Locate the cell with the specified text and output its [X, Y] center coordinate. 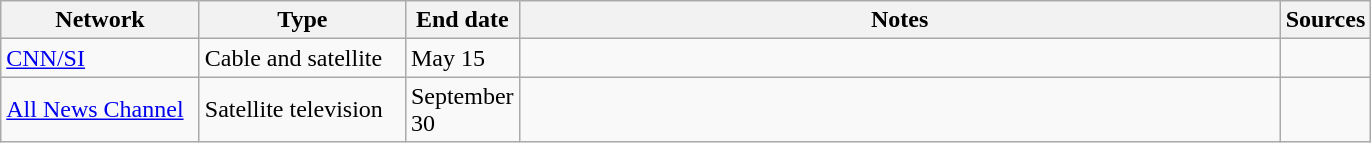
Network [100, 20]
Sources [1326, 20]
Cable and satellite [302, 58]
September 30 [462, 110]
All News Channel [100, 110]
May 15 [462, 58]
CNN/SI [100, 58]
End date [462, 20]
Notes [900, 20]
Satellite television [302, 110]
Type [302, 20]
